Return the (X, Y) coordinate for the center point of the cell that contains the specified text.  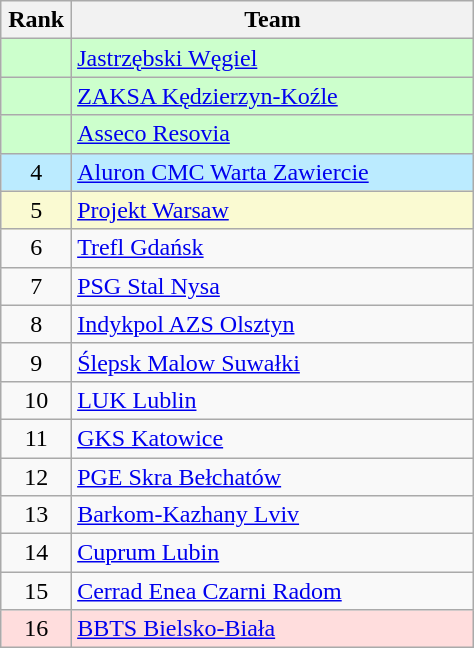
Projekt Warsaw (273, 210)
PSG Stal Nysa (273, 286)
Indykpol AZS Olsztyn (273, 324)
8 (36, 324)
15 (36, 591)
Barkom-Kazhany Lviv (273, 515)
5 (36, 210)
14 (36, 553)
BBTS Bielsko-Biała (273, 629)
Rank (36, 20)
7 (36, 286)
GKS Katowice (273, 438)
Asseco Resovia (273, 134)
9 (36, 362)
4 (36, 172)
Cuprum Lubin (273, 553)
11 (36, 438)
16 (36, 629)
12 (36, 477)
Aluron CMC Warta Zawiercie (273, 172)
Team (273, 20)
Ślepsk Malow Suwałki (273, 362)
Cerrad Enea Czarni Radom (273, 591)
Jastrzębski Węgiel (273, 58)
ZAKSA Kędzierzyn-Koźle (273, 96)
6 (36, 248)
13 (36, 515)
PGE Skra Bełchatów (273, 477)
LUK Lublin (273, 400)
10 (36, 400)
Trefl Gdańsk (273, 248)
